Return (x, y) of the center of cell containing provided text 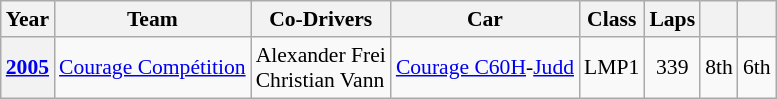
Alexander Frei Christian Vann (321, 68)
LMP1 (612, 68)
339 (672, 68)
2005 (28, 68)
Laps (672, 19)
Team (152, 19)
Courage Compétition (152, 68)
Year (28, 19)
Courage C60H-Judd (485, 68)
6th (757, 68)
Car (485, 19)
Class (612, 19)
Co-Drivers (321, 19)
8th (719, 68)
